Return the (X, Y) coordinate for the center point of the cell that contains the specified text.  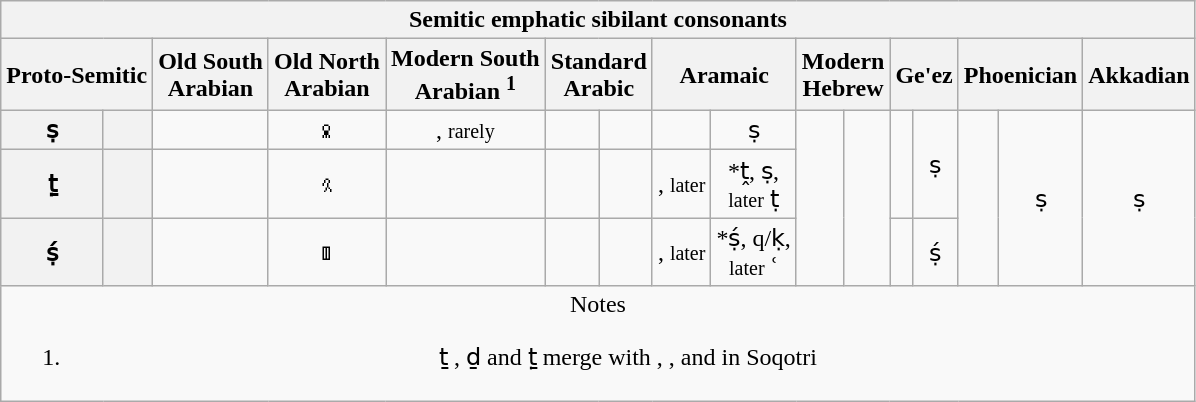
Modern SouthArabian 1 (466, 75)
𐪎 (326, 130)
Semitic emphatic sibilant consonants (598, 20)
*ṣ́, q/ḳ,later ʿ (754, 252)
Old NorthArabian (326, 75)
*ṱ, ṣ,later ṭ (754, 184)
Phoenician (1020, 75)
Aramaic (724, 75)
Notesṯ , ḏ and ṯ̣ merge with , , and in Soqotri (598, 344)
Old SouthArabian (211, 75)
Ge'ez (924, 75)
𐪜 (326, 184)
StandardArabic (598, 75)
ṯ̣ (52, 184)
Akkadian (1139, 75)
𐪓 (326, 252)
Proto-Semitic (77, 75)
ModernHebrew (843, 75)
, rarely (466, 130)
